For the text-containing cell, return its midpoint in (X, Y) coordinate format. 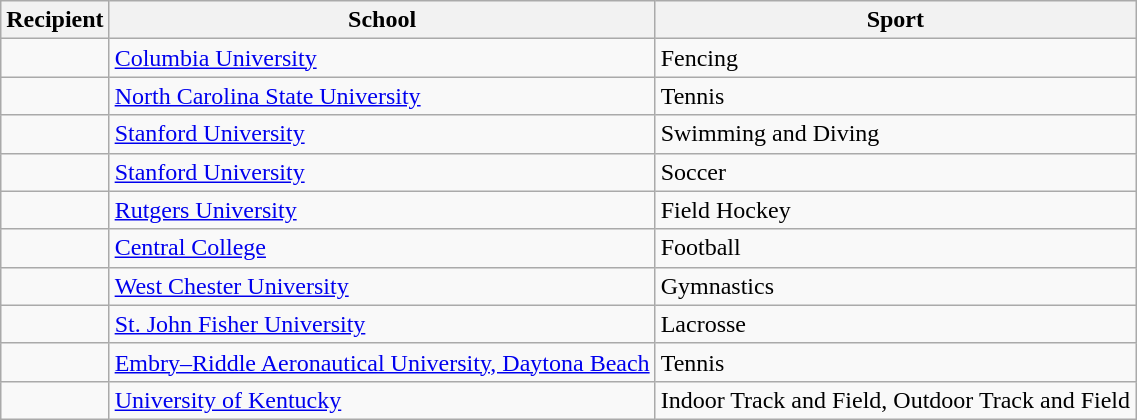
Swimming and Diving (895, 134)
Columbia University (382, 58)
Rutgers University (382, 210)
North Carolina State University (382, 96)
Field Hockey (895, 210)
Embry–Riddle Aeronautical University, Daytona Beach (382, 362)
Indoor Track and Field, Outdoor Track and Field (895, 400)
Gymnastics (895, 286)
St. John Fisher University (382, 324)
West Chester University (382, 286)
Lacrosse (895, 324)
University of Kentucky (382, 400)
Soccer (895, 172)
Football (895, 248)
Fencing (895, 58)
Central College (382, 248)
Sport (895, 20)
School (382, 20)
Recipient (55, 20)
